Extract the [x, y] coordinate from the center of the cell holding the provided text.  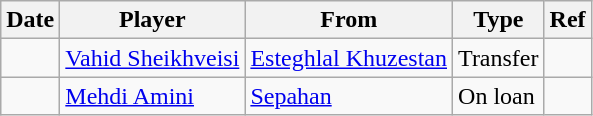
Esteghlal Khuzestan [349, 58]
On loan [499, 96]
Type [499, 20]
Player [152, 20]
Mehdi Amini [152, 96]
Transfer [499, 58]
From [349, 20]
Vahid Sheikhveisi [152, 58]
Sepahan [349, 96]
Ref [568, 20]
Date [30, 20]
